Identify which cell holds the provided text, then report its (X, Y) central coordinate. 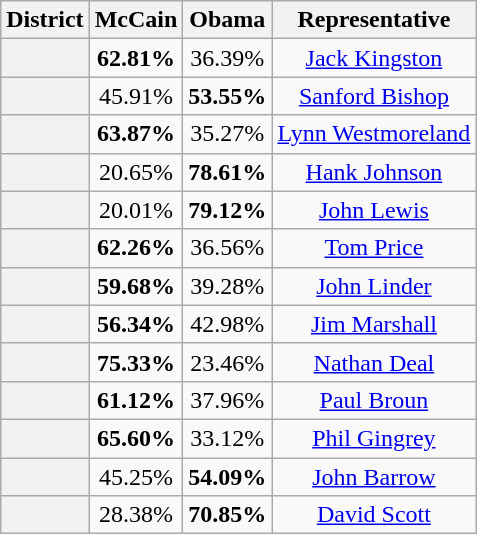
28.38% (136, 515)
63.87% (136, 134)
Jack Kingston (374, 58)
Lynn Westmoreland (374, 134)
59.68% (136, 286)
54.09% (228, 477)
78.61% (228, 172)
45.91% (136, 96)
Phil Gingrey (374, 438)
70.85% (228, 515)
Tom Price (374, 248)
36.56% (228, 248)
62.81% (136, 58)
David Scott (374, 515)
John Barrow (374, 477)
John Linder (374, 286)
36.39% (228, 58)
37.96% (228, 400)
33.12% (228, 438)
75.33% (136, 362)
John Lewis (374, 210)
62.26% (136, 248)
56.34% (136, 324)
23.46% (228, 362)
39.28% (228, 286)
61.12% (136, 400)
35.27% (228, 134)
Representative (374, 20)
65.60% (136, 438)
42.98% (228, 324)
79.12% (228, 210)
McCain (136, 20)
Nathan Deal (374, 362)
20.01% (136, 210)
45.25% (136, 477)
Obama (228, 20)
Sanford Bishop (374, 96)
District (45, 20)
Hank Johnson (374, 172)
Paul Broun (374, 400)
Jim Marshall (374, 324)
20.65% (136, 172)
53.55% (228, 96)
